Identify which cell holds the provided text, then report its (x, y) central coordinate. 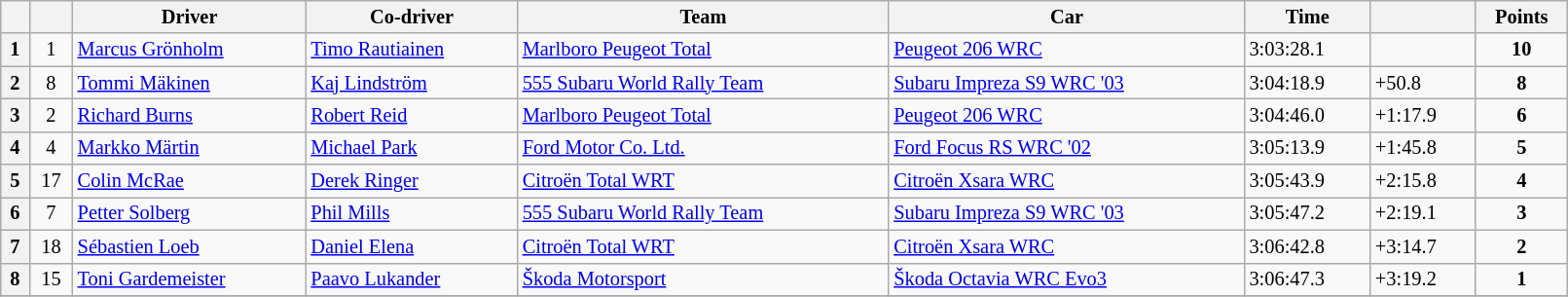
+2:19.1 (1423, 213)
3:05:47.2 (1308, 213)
Time (1308, 17)
Daniel Elena (411, 246)
+3:14.7 (1423, 246)
Marcus Grönholm (190, 50)
15 (51, 279)
3:05:43.9 (1308, 181)
Driver (190, 17)
+3:19.2 (1423, 279)
+1:17.9 (1423, 115)
Co-driver (411, 17)
Points (1522, 17)
Paavo Lukander (411, 279)
17 (51, 181)
Colin McRae (190, 181)
3:06:47.3 (1308, 279)
Ford Motor Co. Ltd. (704, 148)
Ford Focus RS WRC '02 (1067, 148)
+1:45.8 (1423, 148)
Kaj Lindström (411, 83)
Team (704, 17)
Derek Ringer (411, 181)
3:04:18.9 (1308, 83)
Tommi Mäkinen (190, 83)
3:06:42.8 (1308, 246)
3:05:13.9 (1308, 148)
Škoda Motorsport (704, 279)
Toni Gardemeister (190, 279)
Sébastien Loeb (190, 246)
Michael Park (411, 148)
Timo Rautiainen (411, 50)
Richard Burns (190, 115)
10 (1522, 50)
Petter Solberg (190, 213)
Robert Reid (411, 115)
Markko Märtin (190, 148)
Car (1067, 17)
+2:15.8 (1423, 181)
Phil Mills (411, 213)
18 (51, 246)
3:03:28.1 (1308, 50)
+50.8 (1423, 83)
Škoda Octavia WRC Evo3 (1067, 279)
3:04:46.0 (1308, 115)
